For the text-containing cell, return its midpoint in (x, y) coordinate format. 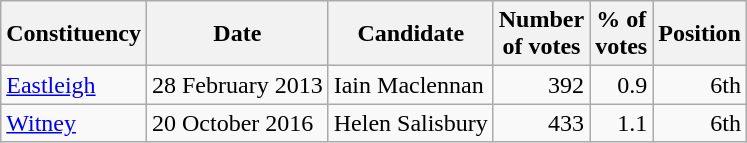
Candidate (410, 34)
Position (700, 34)
28 February 2013 (237, 85)
Constituency (74, 34)
Numberof votes (541, 34)
Iain Maclennan (410, 85)
% ofvotes (622, 34)
392 (541, 85)
Helen Salisbury (410, 123)
0.9 (622, 85)
Witney (74, 123)
20 October 2016 (237, 123)
433 (541, 123)
Eastleigh (74, 85)
Date (237, 34)
1.1 (622, 123)
